Search for the cell housing the specified text and yield its [x, y] center coordinate. 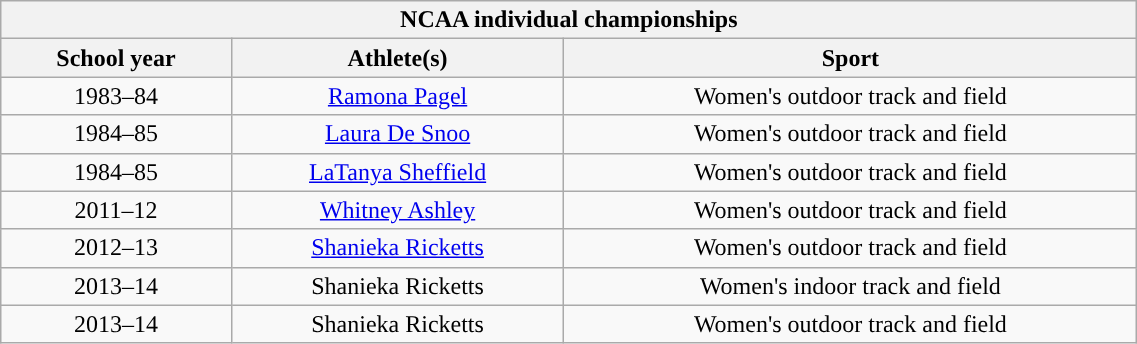
Athlete(s) [398, 58]
Whitney Ashley [398, 210]
LaTanya Sheffield [398, 172]
NCAA individual championships [569, 20]
School year [116, 58]
2012–13 [116, 248]
1983–84 [116, 96]
Women's indoor track and field [850, 286]
Laura De Snoo [398, 134]
Sport [850, 58]
2011–12 [116, 210]
Ramona Pagel [398, 96]
